For the text-containing cell, return its midpoint in [X, Y] coordinate format. 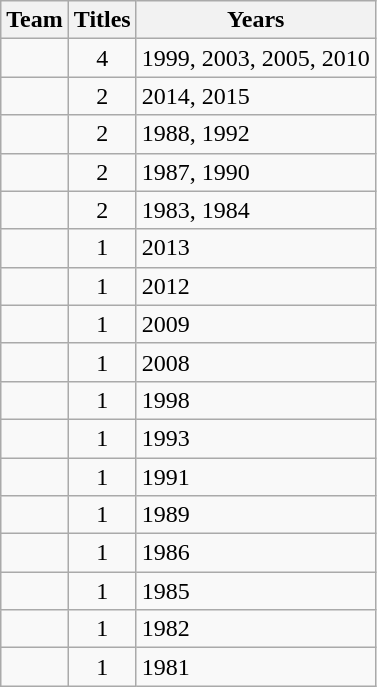
1983, 1984 [256, 210]
2012 [256, 286]
1998 [256, 400]
1999, 2003, 2005, 2010 [256, 58]
4 [102, 58]
1987, 1990 [256, 172]
2014, 2015 [256, 96]
2008 [256, 362]
2009 [256, 324]
1991 [256, 477]
1985 [256, 591]
1982 [256, 629]
1988, 1992 [256, 134]
1989 [256, 515]
1986 [256, 553]
Titles [102, 20]
Team [35, 20]
2013 [256, 248]
1993 [256, 438]
Years [256, 20]
1981 [256, 667]
